From the cell containing the given text, extract its center point as [X, Y] coordinate. 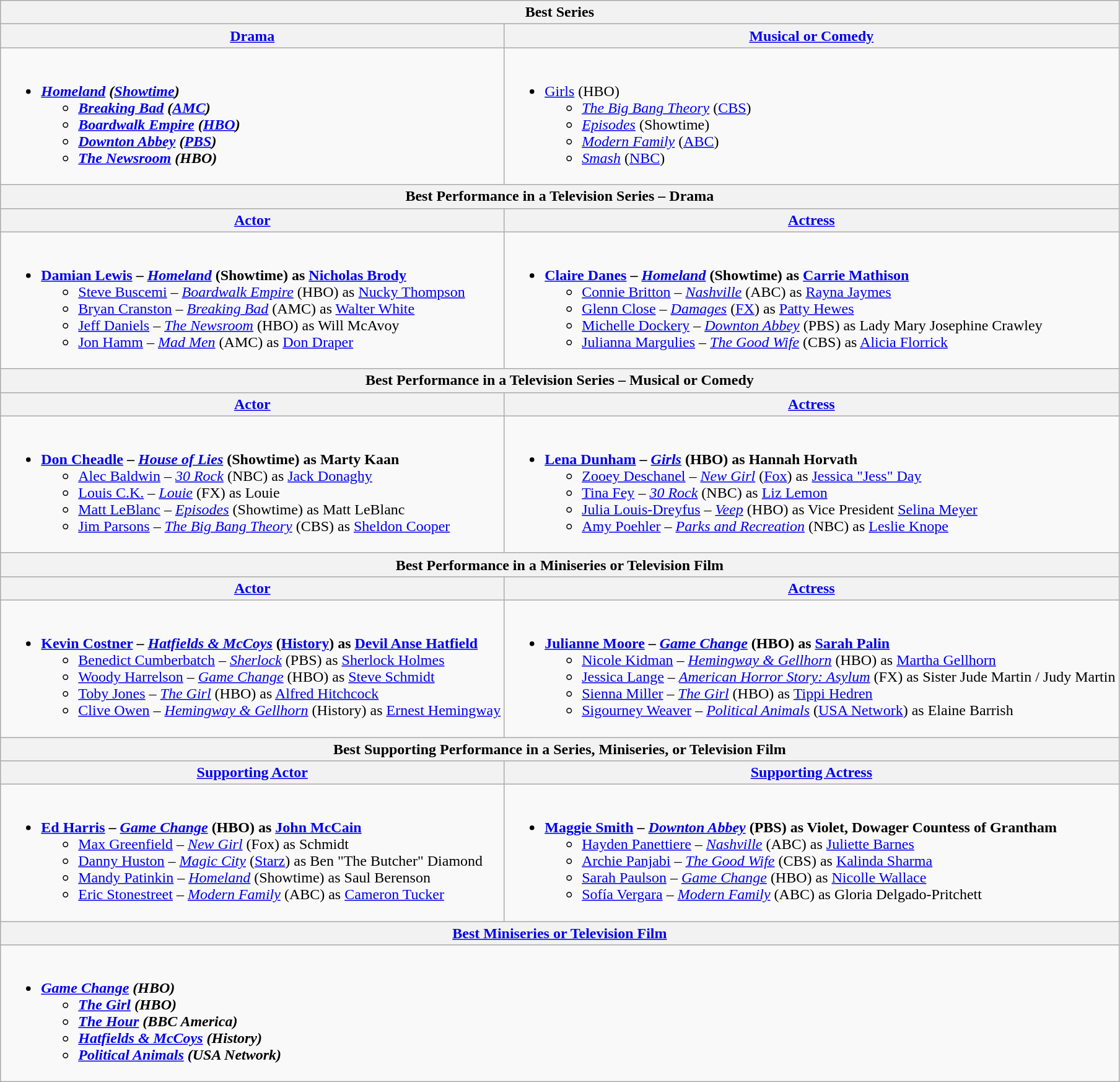
Game Change (HBO)The Girl (HBO)The Hour (BBC America)Hatfields & McCoys (History)Political Animals (USA Network) [560, 1014]
Supporting Actor [253, 773]
Best Performance in a Television Series – Musical or Comedy [560, 380]
Drama [253, 36]
Supporting Actress [812, 773]
Best Supporting Performance in a Series, Miniseries, or Television Film [560, 749]
Girls (HBO)The Big Bang Theory (CBS)Episodes (Showtime)Modern Family (ABC)Smash (NBC) [812, 117]
Musical or Comedy [812, 36]
Best Series [560, 12]
Best Performance in a Miniseries or Television Film [560, 565]
Homeland (Showtime)Breaking Bad (AMC)Boardwalk Empire (HBO)Downton Abbey (PBS)The Newsroom (HBO) [253, 117]
Best Performance in a Television Series – Drama [560, 196]
Best Miniseries or Television Film [560, 933]
